Pinpoint the cell where the given text exists, returning its [X, Y] midpoint coordinate. 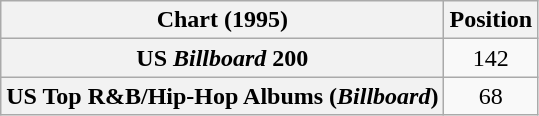
142 [491, 58]
Position [491, 20]
US Top R&B/Hip-Hop Albums (Billboard) [222, 96]
68 [491, 96]
Chart (1995) [222, 20]
US Billboard 200 [222, 58]
